Search for the cell housing the specified text and yield its [X, Y] center coordinate. 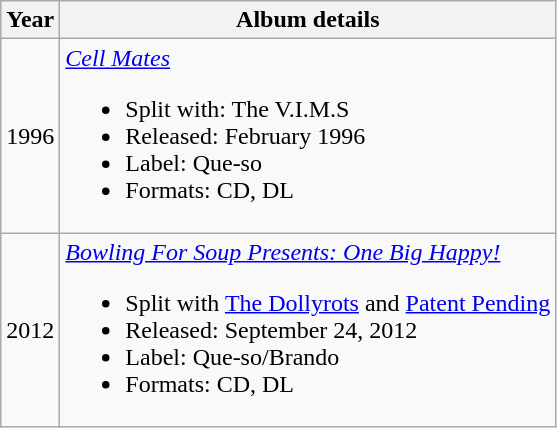
Album details [308, 20]
1996 [30, 136]
2012 [30, 330]
Bowling For Soup Presents: One Big Happy!Split with The Dollyrots and Patent PendingReleased: September 24, 2012Label: Que-so/BrandoFormats: CD, DL [308, 330]
Cell MatesSplit with: The V.I.M.SReleased: February 1996Label: Que-soFormats: CD, DL [308, 136]
Year [30, 20]
